Provide the (x, y) coordinate of the cell's center where the given text is located.  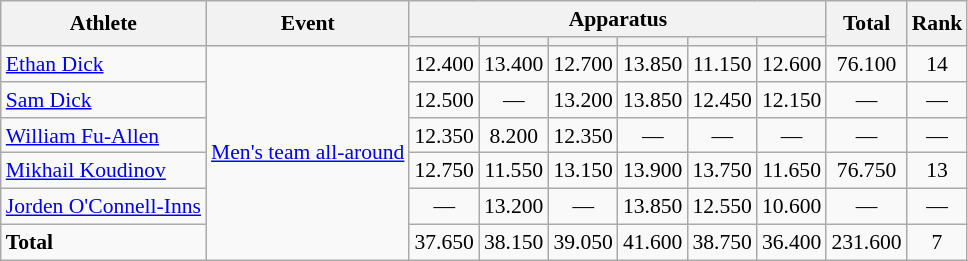
13.150 (582, 171)
Mikhail Koudinov (104, 171)
41.600 (652, 243)
7 (938, 243)
12.400 (444, 64)
Apparatus (618, 19)
38.150 (514, 243)
12.150 (792, 100)
11.550 (514, 171)
Sam Dick (104, 100)
Rank (938, 24)
14 (938, 64)
37.650 (444, 243)
13 (938, 171)
12.700 (582, 64)
12.550 (722, 207)
231.600 (866, 243)
13.750 (722, 171)
10.600 (792, 207)
36.400 (792, 243)
11.650 (792, 171)
Jorden O'Connell-Inns (104, 207)
38.750 (722, 243)
11.150 (722, 64)
Men's team all-around (308, 153)
13.900 (652, 171)
13.400 (514, 64)
12.600 (792, 64)
12.750 (444, 171)
Athlete (104, 24)
Event (308, 24)
76.750 (866, 171)
8.200 (514, 136)
76.100 (866, 64)
12.450 (722, 100)
39.050 (582, 243)
Ethan Dick (104, 64)
12.500 (444, 100)
William Fu-Allen (104, 136)
